Locate the cell with the specified text and output its [X, Y] center coordinate. 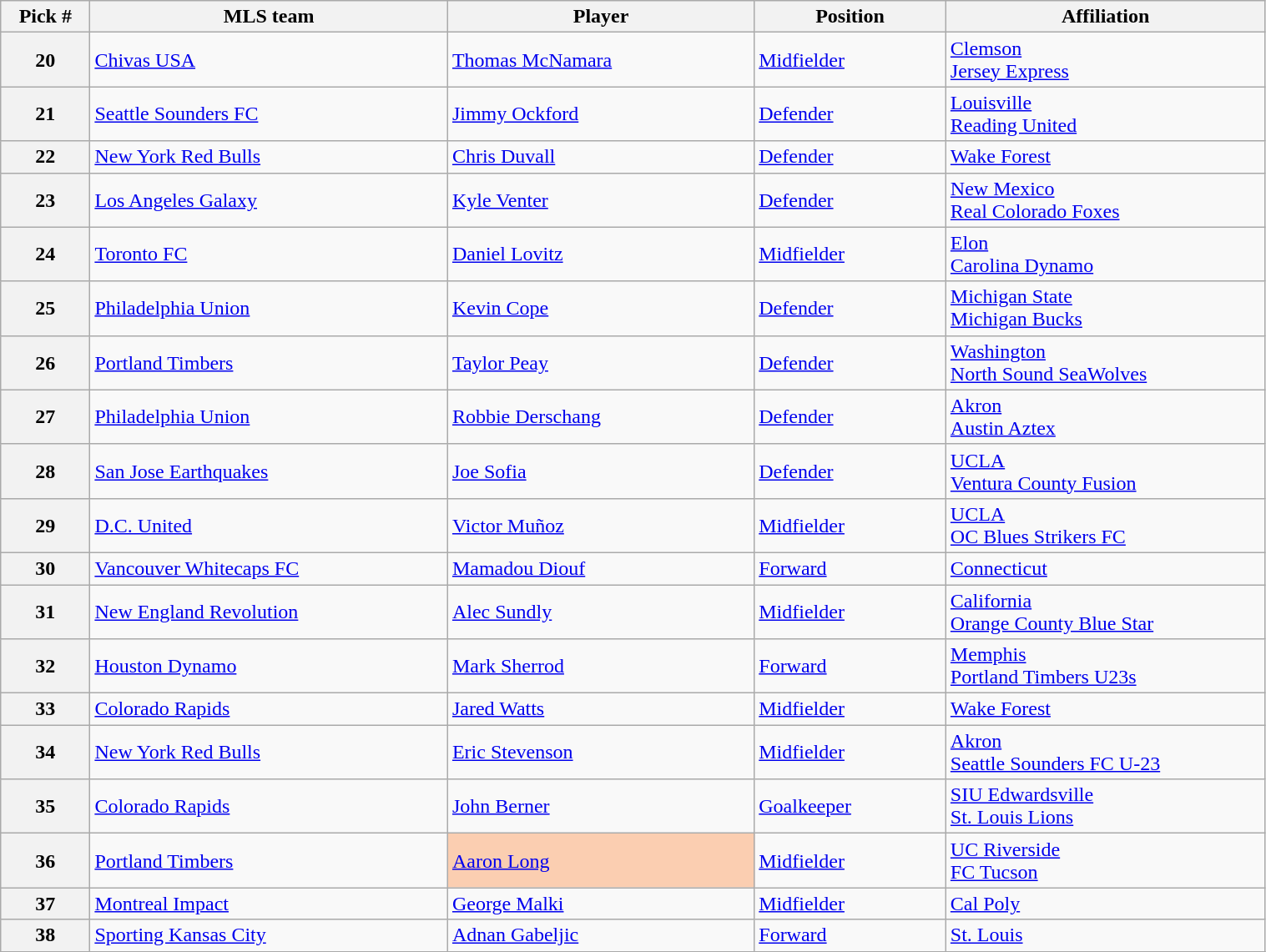
Kyle Venter [601, 200]
33 [45, 709]
Sporting Kansas City [269, 935]
Robbie Derschang [601, 417]
Montreal Impact [269, 904]
SIU EdwardsvilleSt. Louis Lions [1105, 806]
30 [45, 568]
Los Angeles Galaxy [269, 200]
D.C. United [269, 526]
San Jose Earthquakes [269, 471]
Mark Sherrod [601, 666]
22 [45, 157]
25 [45, 309]
Kevin Cope [601, 309]
MLS team [269, 17]
38 [45, 935]
Jimmy Ockford [601, 113]
35 [45, 806]
Toronto FC [269, 254]
AkronSeattle Sounders FC U-23 [1105, 753]
ClemsonJersey Express [1105, 60]
21 [45, 113]
AkronAustin Aztex [1105, 417]
Joe Sofia [601, 471]
Vancouver Whitecaps FC [269, 568]
Aaron Long [601, 861]
UCLAOC Blues Strikers FC [1105, 526]
32 [45, 666]
Adnan Gabeljic [601, 935]
Chris Duvall [601, 157]
Taylor Peay [601, 362]
John Berner [601, 806]
ElonCarolina Dynamo [1105, 254]
Affiliation [1105, 17]
WashingtonNorth Sound SeaWolves [1105, 362]
Position [850, 17]
29 [45, 526]
Chivas USA [269, 60]
Seattle Sounders FC [269, 113]
LouisvilleReading United [1105, 113]
CaliforniaOrange County Blue Star [1105, 611]
Goalkeeper [850, 806]
24 [45, 254]
George Malki [601, 904]
23 [45, 200]
Michigan StateMichigan Bucks [1105, 309]
26 [45, 362]
20 [45, 60]
New England Revolution [269, 611]
31 [45, 611]
Daniel Lovitz [601, 254]
Jared Watts [601, 709]
MemphisPortland Timbers U23s [1105, 666]
34 [45, 753]
Cal Poly [1105, 904]
UCLAVentura County Fusion [1105, 471]
Houston Dynamo [269, 666]
Mamadou Diouf [601, 568]
Player [601, 17]
Eric Stevenson [601, 753]
28 [45, 471]
UC RiversideFC Tucson [1105, 861]
Victor Muñoz [601, 526]
27 [45, 417]
Connecticut [1105, 568]
Pick # [45, 17]
36 [45, 861]
Alec Sundly [601, 611]
37 [45, 904]
St. Louis [1105, 935]
Thomas McNamara [601, 60]
New MexicoReal Colorado Foxes [1105, 200]
